From the cell containing the given text, extract its center point as (x, y) coordinate. 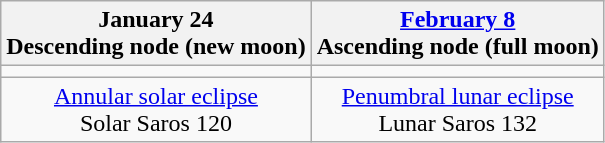
Penumbral lunar eclipseLunar Saros 132 (458, 110)
Annular solar eclipseSolar Saros 120 (156, 110)
January 24Descending node (new moon) (156, 34)
February 8Ascending node (full moon) (458, 34)
